Locate the cell with the specified text and output its (X, Y) center coordinate. 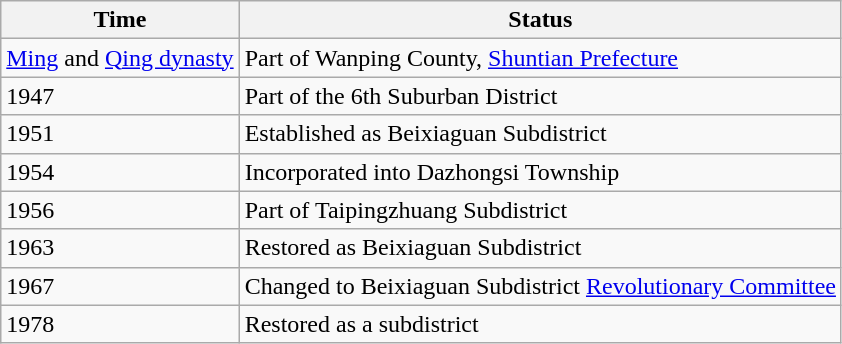
1947 (120, 96)
Restored as a subdistrict (540, 324)
Established as Beixiaguan Subdistrict (540, 134)
Changed to Beixiaguan Subdistrict Revolutionary Committee (540, 286)
1978 (120, 324)
1956 (120, 210)
Time (120, 20)
Incorporated into Dazhongsi Township (540, 172)
Part of the 6th Suburban District (540, 96)
1967 (120, 286)
Part of Taipingzhuang Subdistrict (540, 210)
1963 (120, 248)
Status (540, 20)
1954 (120, 172)
Restored as Beixiaguan Subdistrict (540, 248)
1951 (120, 134)
Part of Wanping County, Shuntian Prefecture (540, 58)
Ming and Qing dynasty (120, 58)
